Locate the cell with the specified text and output its [x, y] center coordinate. 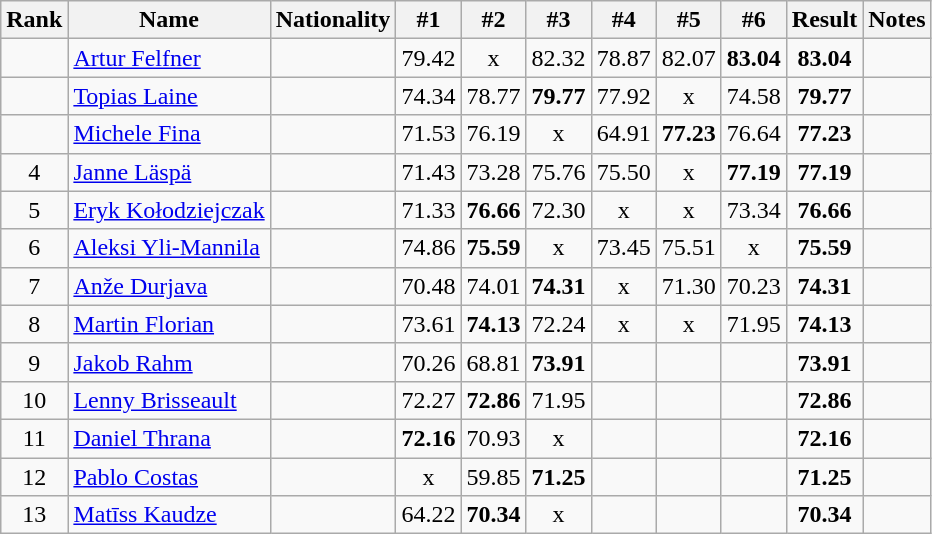
Lenny Brisseault [169, 400]
73.45 [624, 248]
71.30 [688, 286]
Rank [34, 20]
70.93 [494, 438]
70.48 [428, 286]
77.92 [624, 96]
Jakob Rahm [169, 362]
82.07 [688, 58]
75.50 [624, 172]
59.85 [494, 477]
79.42 [428, 58]
64.22 [428, 515]
71.33 [428, 210]
74.01 [494, 286]
8 [34, 324]
Janne Läspä [169, 172]
Aleksi Yli-Mannila [169, 248]
Topias Laine [169, 96]
74.34 [428, 96]
75.76 [558, 172]
#2 [494, 20]
#4 [624, 20]
13 [34, 515]
73.34 [754, 210]
4 [34, 172]
Result [824, 20]
70.26 [428, 362]
#3 [558, 20]
74.86 [428, 248]
76.19 [494, 134]
74.58 [754, 96]
70.23 [754, 286]
Name [169, 20]
12 [34, 477]
72.30 [558, 210]
Martin Florian [169, 324]
76.64 [754, 134]
72.24 [558, 324]
71.53 [428, 134]
6 [34, 248]
71.43 [428, 172]
75.51 [688, 248]
9 [34, 362]
Matīss Kaudze [169, 515]
Pablo Costas [169, 477]
64.91 [624, 134]
82.32 [558, 58]
5 [34, 210]
78.77 [494, 96]
#6 [754, 20]
Notes [897, 20]
#5 [688, 20]
Michele Fina [169, 134]
73.61 [428, 324]
Eryk Kołodziejczak [169, 210]
Daniel Thrana [169, 438]
#1 [428, 20]
Nationality [333, 20]
Anže Durjava [169, 286]
68.81 [494, 362]
Artur Felfner [169, 58]
10 [34, 400]
7 [34, 286]
78.87 [624, 58]
72.27 [428, 400]
73.28 [494, 172]
11 [34, 438]
